For the text-containing cell, return its midpoint in (x, y) coordinate format. 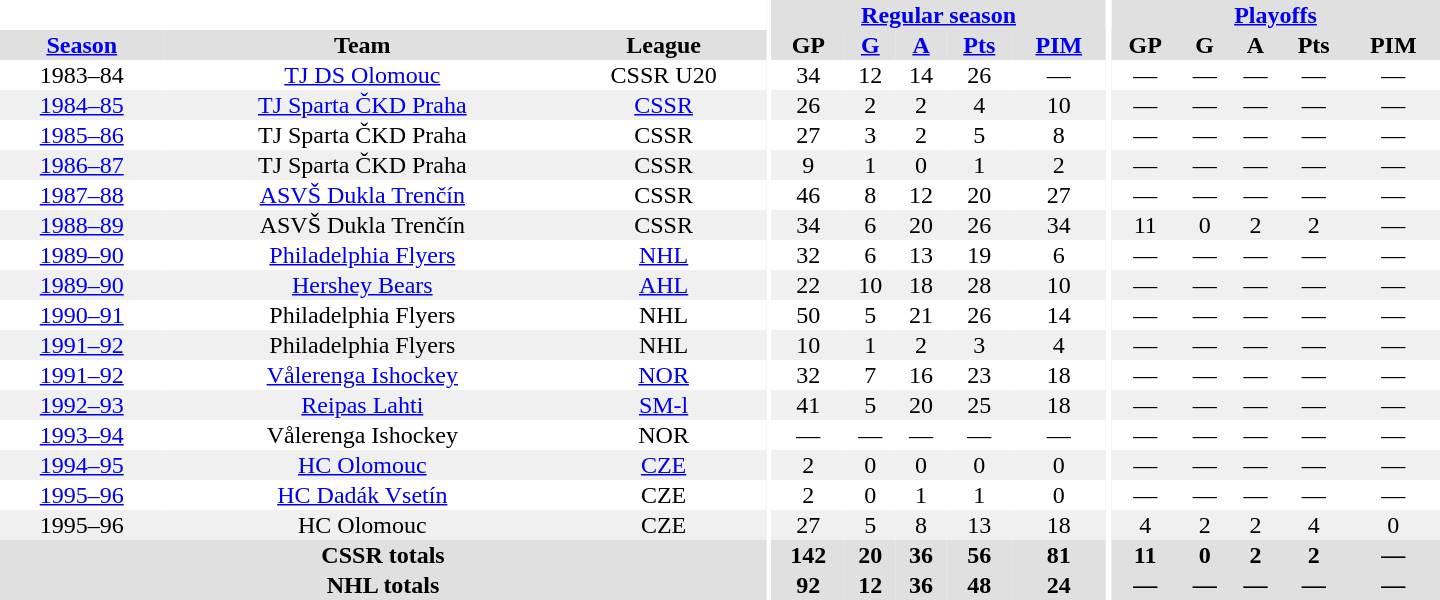
1988–89 (82, 225)
81 (1058, 555)
Reipas Lahti (362, 405)
48 (979, 585)
19 (979, 255)
41 (808, 405)
AHL (664, 285)
50 (808, 315)
23 (979, 375)
1984–85 (82, 105)
9 (808, 165)
1985–86 (82, 135)
League (664, 45)
Season (82, 45)
56 (979, 555)
142 (808, 555)
1990–91 (82, 315)
22 (808, 285)
1993–94 (82, 435)
25 (979, 405)
NHL totals (383, 585)
1992–93 (82, 405)
46 (808, 195)
21 (922, 315)
TJ DS Olomouc (362, 75)
Team (362, 45)
CSSR U20 (664, 75)
SM-l (664, 405)
1986–87 (82, 165)
Playoffs (1276, 15)
Regular season (939, 15)
CSSR totals (383, 555)
16 (922, 375)
28 (979, 285)
1994–95 (82, 465)
92 (808, 585)
Hershey Bears (362, 285)
1983–84 (82, 75)
HC Dadák Vsetín (362, 495)
24 (1058, 585)
1987–88 (82, 195)
7 (870, 375)
